Pinpoint the cell where the given text exists, returning its [x, y] midpoint coordinate. 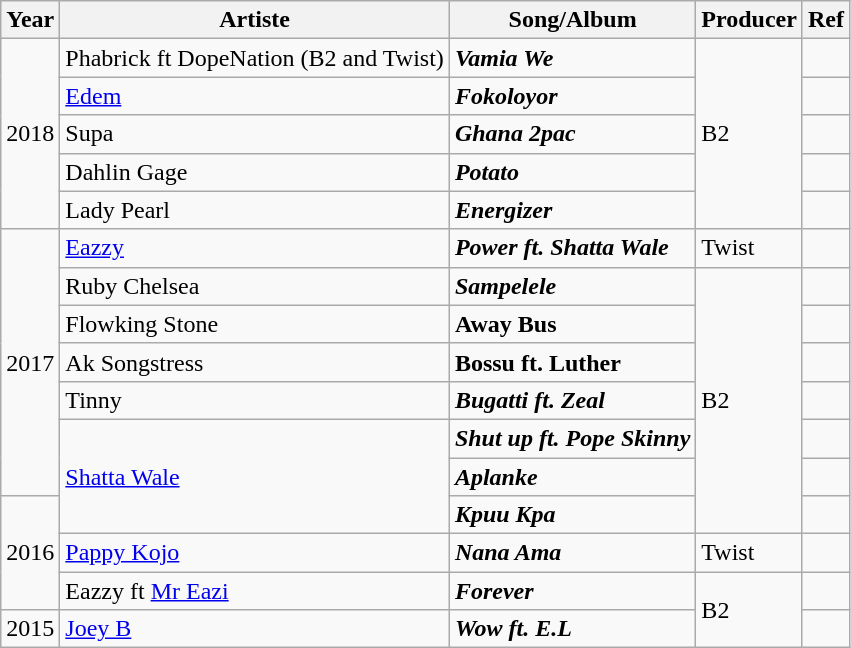
Pappy Kojo [255, 553]
Ghana 2pac [572, 134]
Bugatti ft. Zeal [572, 400]
Forever [572, 591]
Flowking Stone [255, 324]
Song/Album [572, 20]
Fokoloyor [572, 96]
Joey B [255, 629]
Wow ft. E.L [572, 629]
2016 [30, 553]
2017 [30, 362]
Phabrick ft DopeNation (B2 and Twist) [255, 58]
Nana Ama [572, 553]
Bossu ft. Luther [572, 362]
Dahlin Gage [255, 172]
Ref [826, 20]
2018 [30, 134]
Aplanke [572, 477]
Away Bus [572, 324]
Producer [750, 20]
Energizer [572, 210]
Power ft. Shatta Wale [572, 248]
Lady Pearl [255, 210]
Tinny [255, 400]
Eazzy ft Mr Eazi [255, 591]
Artiste [255, 20]
Potato [572, 172]
Supa [255, 134]
Kpuu Kpa [572, 515]
Ak Songstress [255, 362]
Shut up ft. Pope Skinny [572, 438]
Eazzy [255, 248]
Year [30, 20]
Edem [255, 96]
Ruby Chelsea [255, 286]
2015 [30, 629]
Sampelele [572, 286]
Vamia We [572, 58]
Shatta Wale [255, 476]
